Determine the [X, Y] coordinate at the center of the cell enclosing the given text.  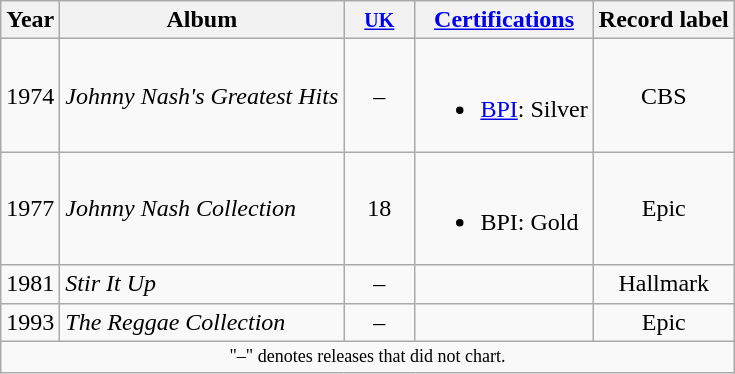
Year [30, 20]
Certifications [504, 20]
"–" denotes releases that did not chart. [368, 356]
The Reggae Collection [202, 322]
Stir It Up [202, 284]
1981 [30, 284]
Hallmark [664, 284]
CBS [664, 96]
Record label [664, 20]
Johnny Nash's Greatest Hits [202, 96]
BPI: Gold [504, 208]
1974 [30, 96]
Johnny Nash Collection [202, 208]
UK [380, 20]
BPI: Silver [504, 96]
1977 [30, 208]
1993 [30, 322]
Album [202, 20]
18 [380, 208]
